Determine the (X, Y) coordinate at the center of the cell enclosing the given text.  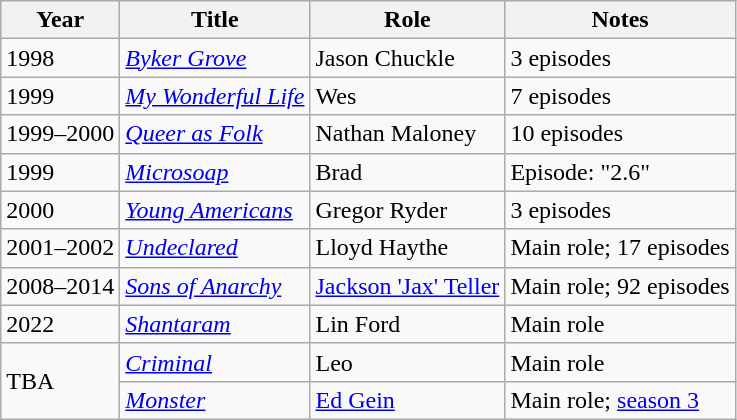
7 episodes (620, 96)
Brad (408, 172)
Microsoap (215, 172)
2008–2014 (60, 286)
Monster (215, 400)
1999–2000 (60, 134)
Byker Grove (215, 58)
Undeclared (215, 248)
Episode: "2.6" (620, 172)
1998 (60, 58)
Main role; 17 episodes (620, 248)
2022 (60, 324)
Criminal (215, 362)
Queer as Folk (215, 134)
Wes (408, 96)
Main role; season 3 (620, 400)
10 episodes (620, 134)
TBA (60, 381)
Main role; 92 episodes (620, 286)
Role (408, 20)
Gregor Ryder (408, 210)
Lin Ford (408, 324)
Shantaram (215, 324)
Leo (408, 362)
2001–2002 (60, 248)
My Wonderful Life (215, 96)
Sons of Anarchy (215, 286)
Lloyd Haythe (408, 248)
Jackson 'Jax' Teller (408, 286)
Ed Gein (408, 400)
Year (60, 20)
Young Americans (215, 210)
Jason Chuckle (408, 58)
Notes (620, 20)
Title (215, 20)
Nathan Maloney (408, 134)
2000 (60, 210)
